Return (x, y) of the center of cell containing provided text 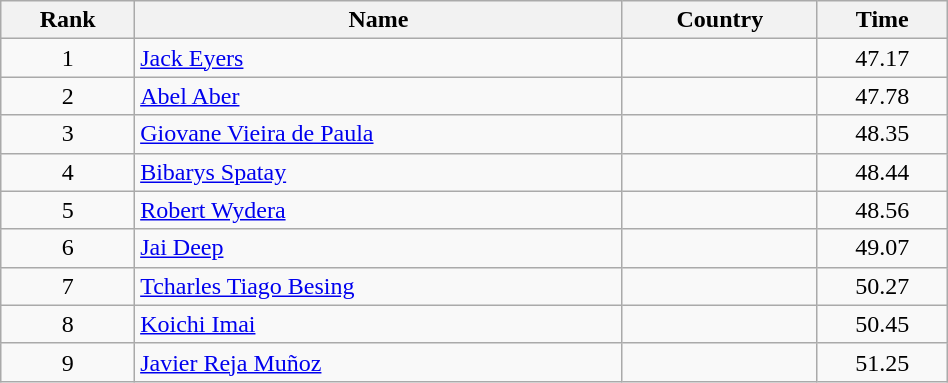
Abel Aber (379, 96)
6 (68, 248)
51.25 (882, 362)
Jack Eyers (379, 58)
Koichi Imai (379, 324)
Jai Deep (379, 248)
48.44 (882, 172)
5 (68, 210)
Javier Reja Muñoz (379, 362)
7 (68, 286)
4 (68, 172)
Bibarys Spatay (379, 172)
Giovane Vieira de Paula (379, 134)
48.56 (882, 210)
3 (68, 134)
Tcharles Tiago Besing (379, 286)
48.35 (882, 134)
47.78 (882, 96)
49.07 (882, 248)
1 (68, 58)
50.27 (882, 286)
47.17 (882, 58)
50.45 (882, 324)
9 (68, 362)
2 (68, 96)
Robert Wydera (379, 210)
Rank (68, 20)
Time (882, 20)
8 (68, 324)
Country (720, 20)
Name (379, 20)
